Capture the cell that displays the provided text and extract its (X, Y) central coordinate. 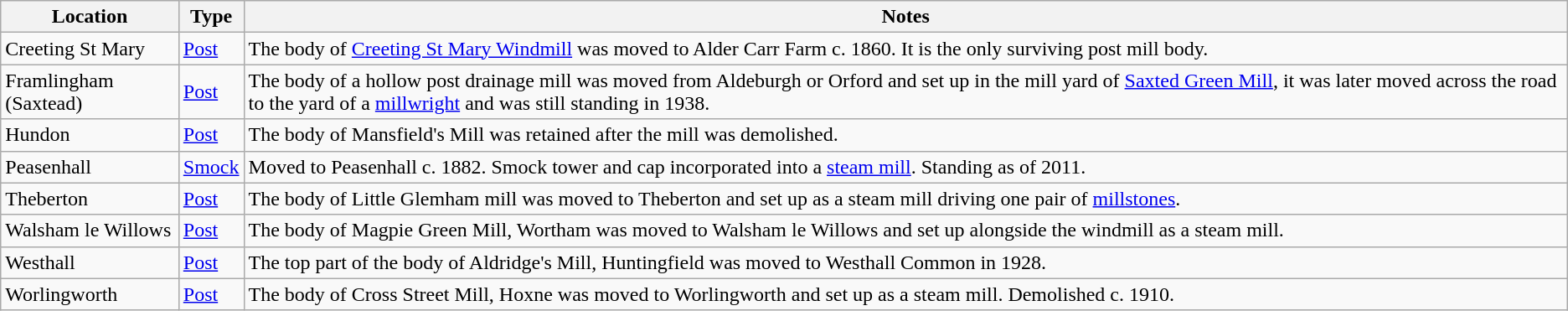
The body of Creeting St Mary Windmill was moved to Alder Carr Farm c. 1860. It is the only surviving post mill body. (905, 49)
Westhall (90, 262)
Worlingworth (90, 294)
Smock (211, 167)
Peasenhall (90, 167)
Creeting St Mary (90, 49)
Framlingham (Saxtead) (90, 92)
The body of Magpie Green Mill, Wortham was moved to Walsham le Willows and set up alongside the windmill as a steam mill. (905, 231)
Theberton (90, 199)
The body of Little Glemham mill was moved to Theberton and set up as a steam mill driving one pair of millstones. (905, 199)
The body of Mansfield's Mill was retained after the mill was demolished. (905, 135)
Moved to Peasenhall c. 1882. Smock tower and cap incorporated into a steam mill. Standing as of 2011. (905, 167)
Location (90, 17)
Hundon (90, 135)
Walsham le Willows (90, 231)
Notes (905, 17)
The top part of the body of Aldridge's Mill, Huntingfield was moved to Westhall Common in 1928. (905, 262)
The body of Cross Street Mill, Hoxne was moved to Worlingworth and set up as a steam mill. Demolished c. 1910. (905, 294)
Type (211, 17)
